Extract the (X, Y) coordinate from the center of the cell holding the provided text.  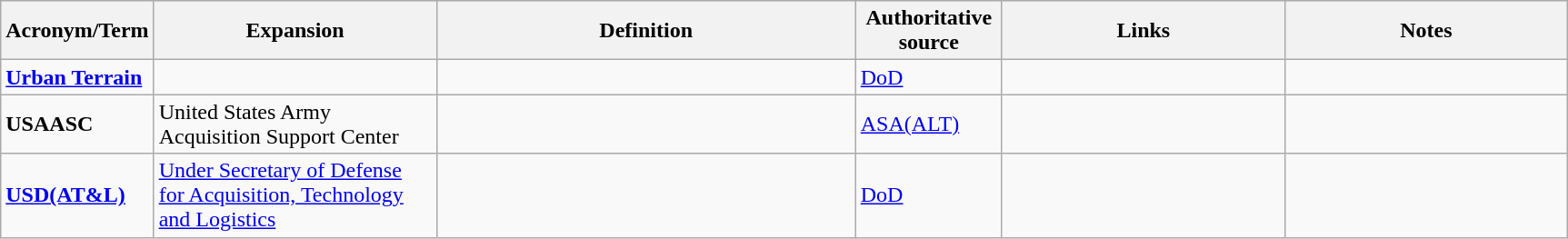
Links (1144, 31)
Acronym/Term (77, 31)
Expansion (295, 31)
Authoritative source (929, 31)
Urban Terrain (77, 77)
USAASC (77, 124)
Notes (1425, 31)
Definition (645, 31)
Under Secretary of Defense for Acquisition, Technology and Logistics (295, 195)
USD(AT&L) (77, 195)
United States Army Acquisition Support Center (295, 124)
ASA(ALT) (929, 124)
